Return the [X, Y] coordinate for the center point of the cell that contains the specified text.  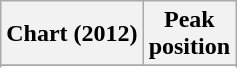
Peakposition [189, 34]
Chart (2012) [72, 34]
